For the text-containing cell, return its midpoint in (x, y) coordinate format. 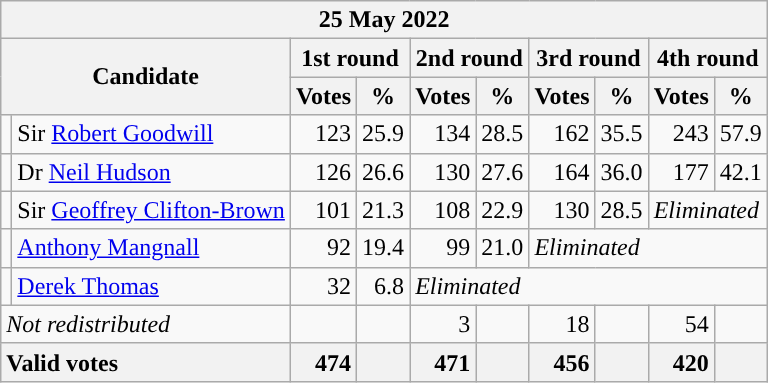
243 (681, 134)
126 (323, 172)
108 (443, 210)
36.0 (622, 172)
Candidate (146, 77)
3rd round (588, 58)
474 (323, 362)
123 (323, 134)
Anthony Mangnall (152, 248)
32 (323, 286)
57.9 (740, 134)
1st round (350, 58)
162 (562, 134)
Sir Geoffrey Clifton-Brown (152, 210)
Not redistributed (146, 324)
177 (681, 172)
Dr Neil Hudson (152, 172)
4th round (708, 58)
92 (323, 248)
Sir Robert Goodwill (152, 134)
21.3 (384, 210)
35.5 (622, 134)
21.0 (502, 248)
25.9 (384, 134)
26.6 (384, 172)
25 May 2022 (384, 20)
456 (562, 362)
164 (562, 172)
54 (681, 324)
42.1 (740, 172)
99 (443, 248)
6.8 (384, 286)
Derek Thomas (152, 286)
22.9 (502, 210)
2nd round (470, 58)
Valid votes (146, 362)
27.6 (502, 172)
18 (562, 324)
471 (443, 362)
3 (443, 324)
101 (323, 210)
420 (681, 362)
19.4 (384, 248)
134 (443, 134)
